Provide the (x, y) coordinate of the cell's center where the given text is located.  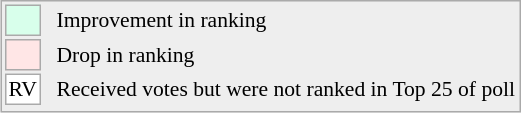
Drop in ranking (286, 55)
Improvement in ranking (286, 20)
RV (23, 90)
Received votes but were not ranked in Top 25 of poll (286, 90)
